Capture the cell that displays the provided text and extract its (x, y) central coordinate. 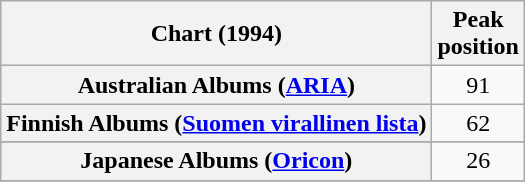
91 (478, 85)
62 (478, 123)
Peakposition (478, 34)
Australian Albums (ARIA) (216, 85)
Finnish Albums (Suomen virallinen lista) (216, 123)
Japanese Albums (Oricon) (216, 161)
Chart (1994) (216, 34)
26 (478, 161)
